Identify which cell holds the provided text, then report its [X, Y] central coordinate. 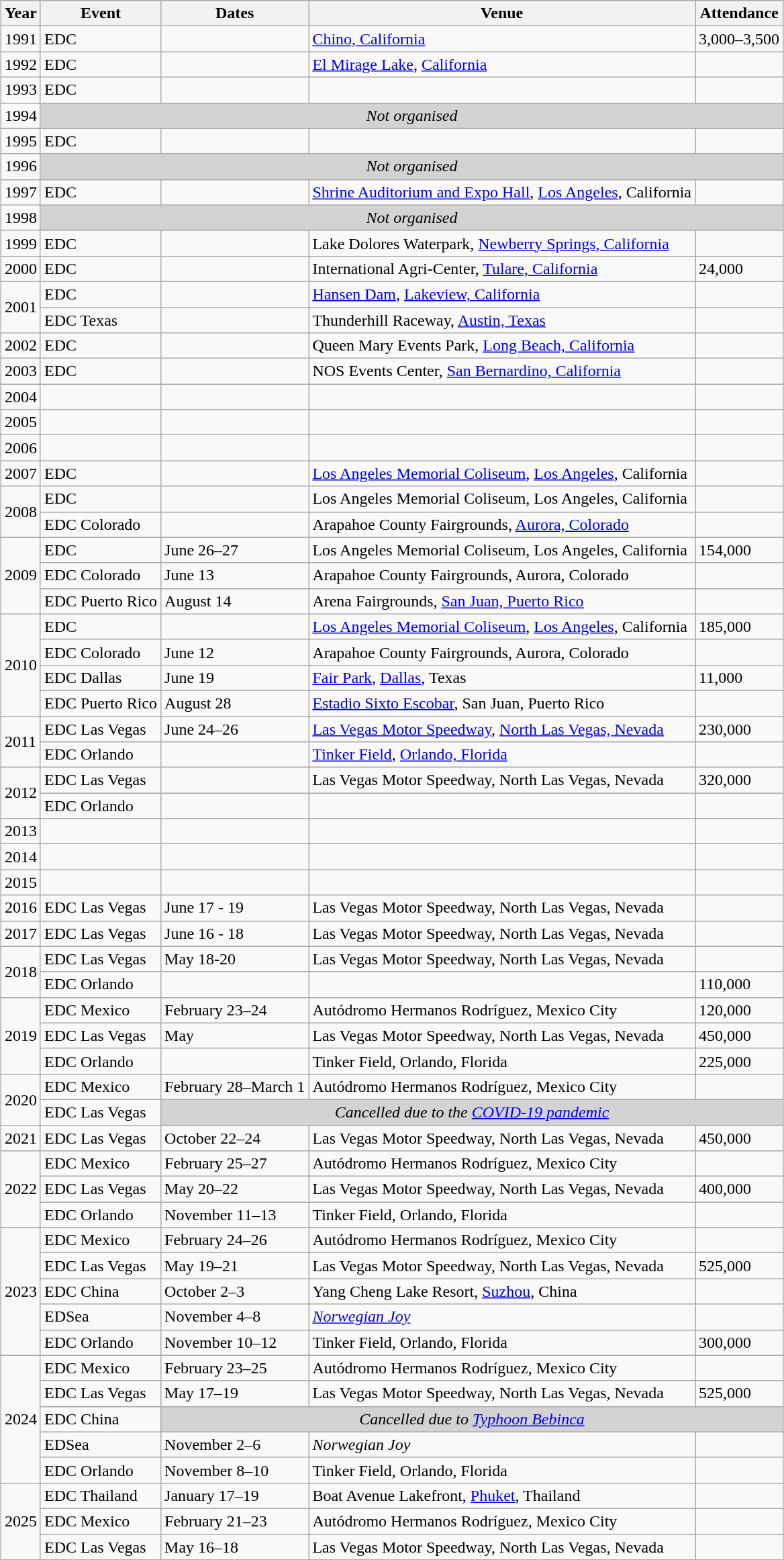
May 16–18 [235, 1547]
2018 [20, 972]
2021 [20, 1138]
3,000–3,500 [740, 39]
February 25–27 [235, 1164]
International Agri-Center, Tulare, California [502, 269]
2001 [20, 307]
August 28 [235, 703]
2020 [20, 1099]
1994 [20, 116]
October 22–24 [235, 1138]
1997 [20, 192]
2006 [20, 448]
November 8–10 [235, 1470]
Cancelled due to Typhoon Bebinca [473, 1419]
1999 [20, 243]
2012 [20, 793]
NOS Events Center, San Bernardino, California [502, 371]
1996 [20, 167]
2003 [20, 371]
2022 [20, 1189]
2019 [20, 1036]
Queen Mary Events Park, Long Beach, California [502, 346]
2007 [20, 473]
Yang Cheng Lake Resort, Suzhou, China [502, 1291]
2014 [20, 857]
February 28–March 1 [235, 1087]
Shrine Auditorium and Expo Hall, Los Angeles, California [502, 192]
June 19 [235, 678]
400,000 [740, 1189]
May 19–21 [235, 1266]
Venue [502, 13]
February 23–25 [235, 1368]
Thunderhill Raceway, Austin, Texas [502, 320]
August 14 [235, 601]
November 10–12 [235, 1342]
May 18-20 [235, 959]
Boat Avenue Lakefront, Phuket, Thailand [502, 1496]
1993 [20, 90]
230,000 [740, 729]
2025 [20, 1521]
Year [20, 13]
2011 [20, 741]
Event [101, 13]
January 17–19 [235, 1496]
2000 [20, 269]
Lake Dolores Waterpark, Newberry Springs, California [502, 243]
2005 [20, 422]
EDC Texas [101, 320]
2016 [20, 908]
154,000 [740, 550]
1995 [20, 141]
June 24–26 [235, 729]
Arena Fairgrounds, San Juan, Puerto Rico [502, 601]
Hansen Dam, Lakeview, California [502, 294]
2010 [20, 665]
185,000 [740, 627]
320,000 [740, 780]
Cancelled due to the COVID-19 pandemic [473, 1112]
300,000 [740, 1342]
24,000 [740, 269]
EDC Dallas [101, 678]
Estadio Sixto Escobar, San Juan, Puerto Rico [502, 703]
2023 [20, 1291]
October 2–3 [235, 1291]
120,000 [740, 1010]
June 16 - 18 [235, 933]
May 17–19 [235, 1393]
Dates [235, 13]
Attendance [740, 13]
11,000 [740, 678]
May 20–22 [235, 1189]
November 2–6 [235, 1444]
1991 [20, 39]
2013 [20, 831]
2004 [20, 397]
February 24–26 [235, 1240]
2024 [20, 1419]
1992 [20, 64]
November 11–13 [235, 1215]
February 21–23 [235, 1521]
Chino, California [502, 39]
2009 [20, 576]
El Mirage Lake, California [502, 64]
2008 [20, 512]
May [235, 1036]
2002 [20, 346]
EDC Thailand [101, 1496]
June 26–27 [235, 550]
2015 [20, 882]
2017 [20, 933]
225,000 [740, 1061]
June 17 - 19 [235, 908]
110,000 [740, 984]
Fair Park, Dallas, Texas [502, 678]
June 12 [235, 652]
June 13 [235, 576]
November 4–8 [235, 1317]
1998 [20, 218]
February 23–24 [235, 1010]
